For the text-containing cell, return its midpoint in (X, Y) coordinate format. 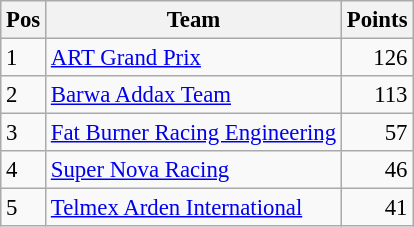
113 (376, 95)
Pos (24, 20)
57 (376, 133)
Team (194, 20)
41 (376, 208)
Telmex Arden International (194, 208)
3 (24, 133)
2 (24, 95)
Fat Burner Racing Engineering (194, 133)
126 (376, 58)
Barwa Addax Team (194, 95)
ART Grand Prix (194, 58)
Super Nova Racing (194, 170)
4 (24, 170)
Points (376, 20)
1 (24, 58)
46 (376, 170)
5 (24, 208)
